Find where the given text appears and provide that cell's center as [X, Y] coordinate. 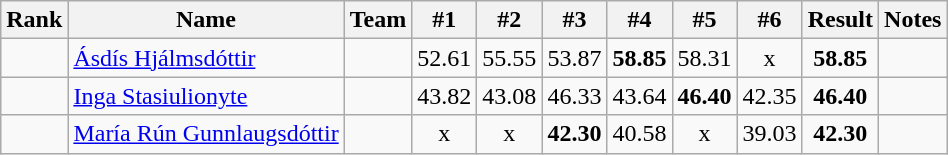
#4 [640, 20]
46.33 [574, 96]
#1 [444, 20]
43.82 [444, 96]
40.58 [640, 134]
María Rún Gunnlaugsdóttir [206, 134]
43.64 [640, 96]
Rank [34, 20]
Inga Stasiulionyte [206, 96]
Team [378, 20]
Name [206, 20]
Ásdís Hjálmsdóttir [206, 58]
53.87 [574, 58]
#2 [510, 20]
55.55 [510, 58]
Result [840, 20]
42.35 [770, 96]
39.03 [770, 134]
#3 [574, 20]
Notes [913, 20]
43.08 [510, 96]
58.31 [704, 58]
#6 [770, 20]
#5 [704, 20]
52.61 [444, 58]
